Return the (X, Y) coordinate for the center point of the cell that contains the specified text.  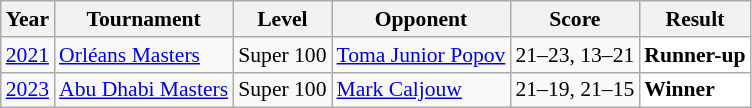
21–19, 21–15 (574, 90)
Orléans Masters (144, 55)
21–23, 13–21 (574, 55)
Result (694, 19)
Level (282, 19)
Opponent (422, 19)
Score (574, 19)
Tournament (144, 19)
2023 (28, 90)
2021 (28, 55)
Winner (694, 90)
Year (28, 19)
Mark Caljouw (422, 90)
Abu Dhabi Masters (144, 90)
Toma Junior Popov (422, 55)
Runner-up (694, 55)
